Search for the cell housing the specified text and yield its (x, y) center coordinate. 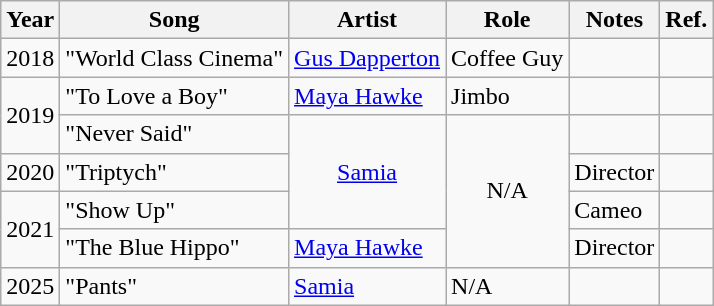
Artist (368, 20)
2019 (30, 115)
Song (174, 20)
2025 (30, 286)
"Never Said" (174, 134)
Cameo (614, 210)
"Show Up" (174, 210)
Role (508, 20)
"World Class Cinema" (174, 58)
2020 (30, 172)
2021 (30, 229)
"To Love a Boy" (174, 96)
Jimbo (508, 96)
2018 (30, 58)
"Triptych" (174, 172)
"The Blue Hippo" (174, 248)
Year (30, 20)
Notes (614, 20)
"Pants" (174, 286)
Gus Dapperton (368, 58)
Coffee Guy (508, 58)
Ref. (686, 20)
